Provide the (x, y) coordinate of the cell's center where the given text is located.  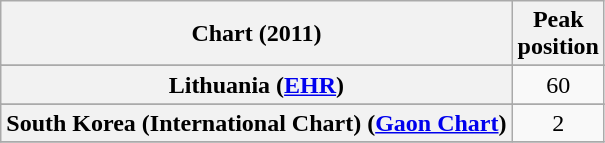
Lithuania (EHR) (256, 85)
2 (558, 123)
Chart (2011) (256, 34)
Peakposition (558, 34)
South Korea (International Chart) (Gaon Chart) (256, 123)
60 (558, 85)
